Search for the cell housing the specified text and yield its [x, y] center coordinate. 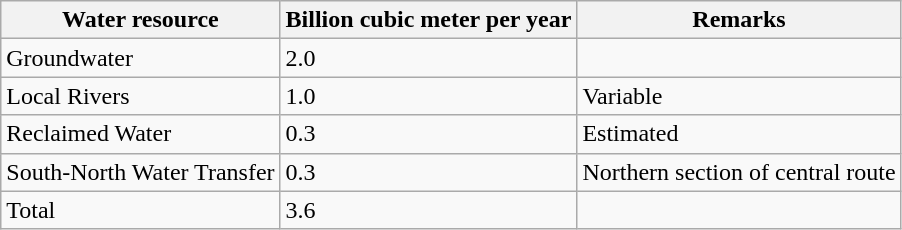
1.0 [428, 96]
Water resource [140, 20]
2.0 [428, 58]
Reclaimed Water [140, 134]
Remarks [739, 20]
Variable [739, 96]
Total [140, 210]
Groundwater [140, 58]
Billion cubic meter per year [428, 20]
Estimated [739, 134]
South-North Water Transfer [140, 172]
Local Rivers [140, 96]
3.6 [428, 210]
Northern section of central route [739, 172]
